Return [X, Y] of the center of cell containing provided text 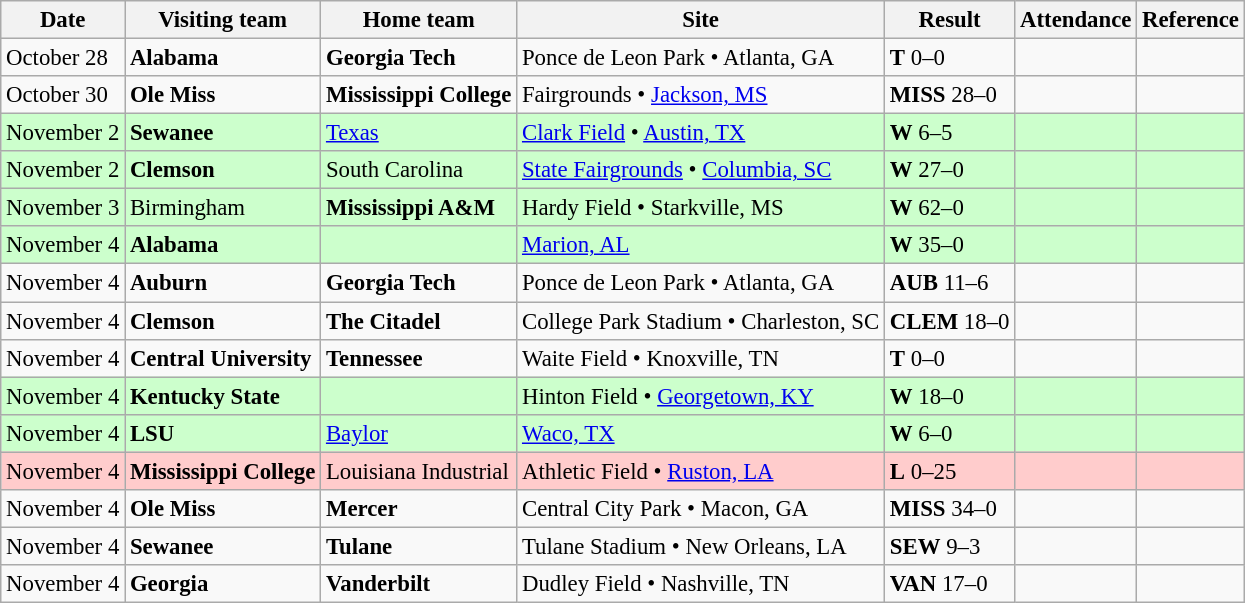
Birmingham [223, 208]
The Citadel [419, 321]
CLEM 18–0 [950, 321]
Hardy Field • Starkville, MS [701, 208]
Central University [223, 358]
Attendance [1076, 20]
Georgia [223, 584]
Home team [419, 20]
W 6–5 [950, 133]
Hinton Field • Georgetown, KY [701, 396]
Visiting team [223, 20]
State Fairgrounds • Columbia, SC [701, 170]
South Carolina [419, 170]
L 0–25 [950, 471]
Marion, AL [701, 245]
October 30 [63, 95]
SEW 9–3 [950, 546]
W 18–0 [950, 396]
Clark Field • Austin, TX [701, 133]
Tulane [419, 546]
Fairgrounds • Jackson, MS [701, 95]
VAN 17–0 [950, 584]
Reference [1191, 20]
Waite Field • Knoxville, TN [701, 358]
Athletic Field • Ruston, LA [701, 471]
LSU [223, 433]
W 62–0 [950, 208]
Mississippi A&M [419, 208]
AUB 11–6 [950, 283]
Texas [419, 133]
Waco, TX [701, 433]
Mercer [419, 509]
October 28 [63, 58]
Auburn [223, 283]
Site [701, 20]
MISS 34–0 [950, 509]
Kentucky State [223, 396]
November 3 [63, 208]
MISS 28–0 [950, 95]
Tennessee [419, 358]
Vanderbilt [419, 584]
W 35–0 [950, 245]
Louisiana Industrial [419, 471]
W 27–0 [950, 170]
Result [950, 20]
W 6–0 [950, 433]
Tulane Stadium • New Orleans, LA [701, 546]
Baylor [419, 433]
Central City Park • Macon, GA [701, 509]
Date [63, 20]
Dudley Field • Nashville, TN [701, 584]
College Park Stadium • Charleston, SC [701, 321]
